From the cell containing the given text, extract its center point as (X, Y) coordinate. 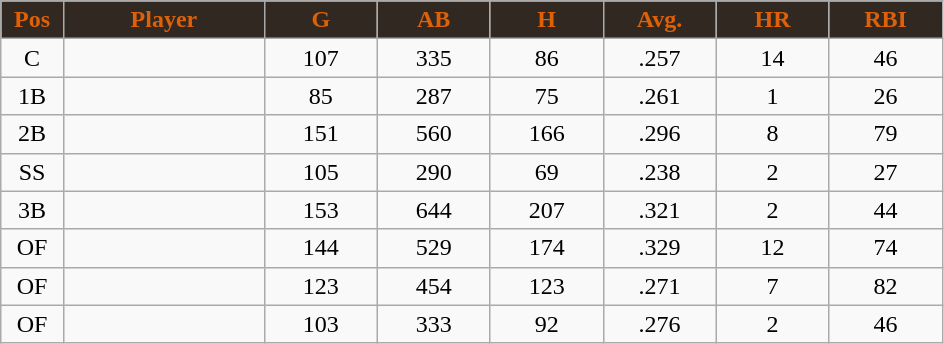
529 (434, 248)
.329 (660, 248)
335 (434, 58)
AB (434, 20)
12 (772, 248)
2B (32, 134)
103 (320, 324)
.321 (660, 210)
153 (320, 210)
Pos (32, 20)
C (32, 58)
92 (546, 324)
.296 (660, 134)
.238 (660, 172)
Avg. (660, 20)
287 (434, 96)
HR (772, 20)
560 (434, 134)
82 (886, 286)
290 (434, 172)
3B (32, 210)
69 (546, 172)
105 (320, 172)
1 (772, 96)
333 (434, 324)
44 (886, 210)
107 (320, 58)
644 (434, 210)
151 (320, 134)
174 (546, 248)
27 (886, 172)
454 (434, 286)
144 (320, 248)
Player (164, 20)
8 (772, 134)
1B (32, 96)
74 (886, 248)
79 (886, 134)
G (320, 20)
85 (320, 96)
.271 (660, 286)
75 (546, 96)
.257 (660, 58)
14 (772, 58)
207 (546, 210)
86 (546, 58)
H (546, 20)
.276 (660, 324)
7 (772, 286)
SS (32, 172)
26 (886, 96)
RBI (886, 20)
166 (546, 134)
.261 (660, 96)
